Capture the cell that displays the provided text and extract its (X, Y) central coordinate. 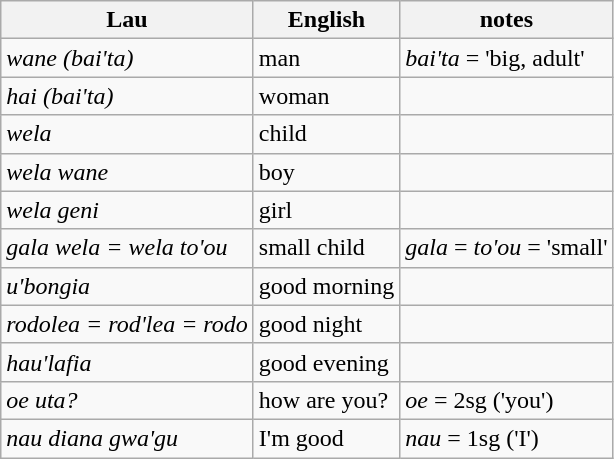
wela (128, 134)
good morning (326, 286)
good evening (326, 362)
wela wane (128, 172)
gala = to'ou = 'small' (506, 248)
oe = 2sg ('you') (506, 400)
Lau (128, 20)
notes (506, 20)
child (326, 134)
hai (bai'ta) (128, 96)
u'bongia (128, 286)
boy (326, 172)
man (326, 58)
gala wela = wela to'ou (128, 248)
wane (bai'ta) (128, 58)
bai'ta = 'big, adult' (506, 58)
small child (326, 248)
nau diana gwa'gu (128, 438)
oe uta? (128, 400)
I'm good (326, 438)
rodolea = rod'lea = rodo (128, 324)
good night (326, 324)
English (326, 20)
woman (326, 96)
nau = 1sg ('I') (506, 438)
how are you? (326, 400)
wela geni (128, 210)
girl (326, 210)
hau'lafia (128, 362)
